Locate the cell with the specified text and output its (x, y) center coordinate. 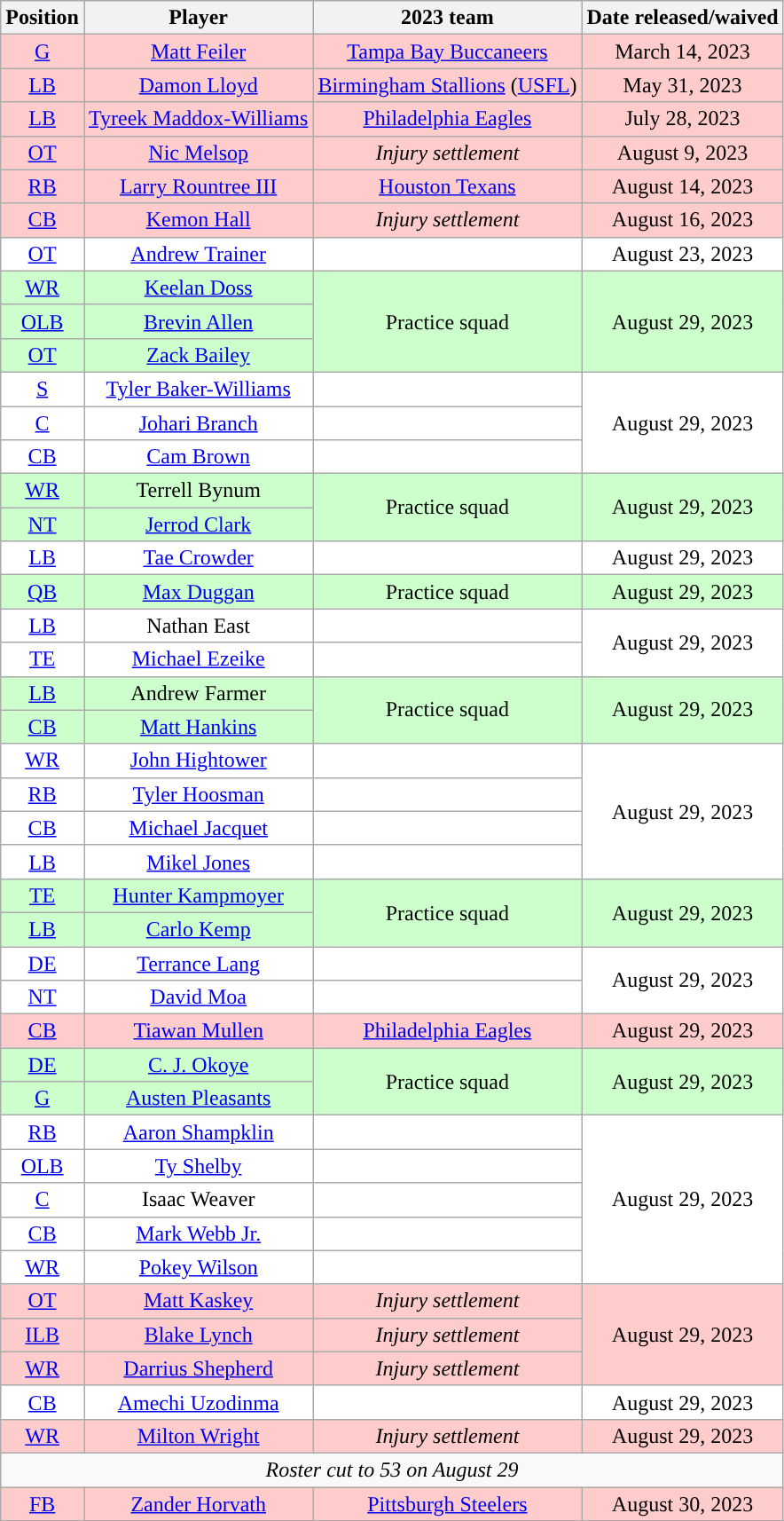
Position (43, 18)
Pokey Wilson (198, 1267)
Johari Branch (198, 423)
Mikel Jones (198, 862)
Matt Feiler (198, 51)
Andrew Trainer (198, 254)
Tyreek Maddox-Williams (198, 119)
Andrew Farmer (198, 693)
2023 team (447, 18)
Nathan East (198, 626)
Brevin Allen (198, 321)
John Hightower (198, 760)
Hunter Kampmoyer (198, 895)
Michael Jacquet (198, 828)
Max Duggan (198, 592)
Tiawan Mullen (198, 1031)
Zack Bailey (198, 355)
Cam Brown (198, 457)
Tae Crowder (198, 558)
Matt Kaskey (198, 1301)
Mark Webb Jr. (198, 1233)
Kemon Hall (198, 220)
August 23, 2023 (683, 254)
Nic Melsop (198, 153)
Matt Hankins (198, 727)
Terrell Bynum (198, 491)
Darrius Shepherd (198, 1368)
QB (43, 592)
May 31, 2023 (683, 85)
Pittsburgh Steelers (447, 1504)
Carlo Kemp (198, 929)
ILB (43, 1335)
Amechi Uzodinma (198, 1402)
Austen Pleasants (198, 1099)
Jerrod Clark (198, 524)
Isaac Weaver (198, 1200)
David Moa (198, 997)
Blake Lynch (198, 1335)
Player (198, 18)
Milton Wright (198, 1436)
Damon Lloyd (198, 85)
FB (43, 1504)
Houston Texans (447, 186)
Aaron Shampklin (198, 1132)
S (43, 389)
Roster cut to 53 on August 29 (392, 1470)
August 30, 2023 (683, 1504)
August 9, 2023 (683, 153)
Birmingham Stallions (USFL) (447, 85)
Larry Rountree III (198, 186)
Keelan Doss (198, 288)
Date released/waived (683, 18)
March 14, 2023 (683, 51)
Zander Horvath (198, 1504)
Tyler Baker-Williams (198, 389)
Terrance Lang (198, 963)
August 16, 2023 (683, 220)
July 28, 2023 (683, 119)
Michael Ezeike (198, 659)
Tyler Hoosman (198, 794)
Ty Shelby (198, 1166)
C. J. Okoye (198, 1065)
August 14, 2023 (683, 186)
Tampa Bay Buccaneers (447, 51)
